Identify which cell holds the provided text, then report its [x, y] central coordinate. 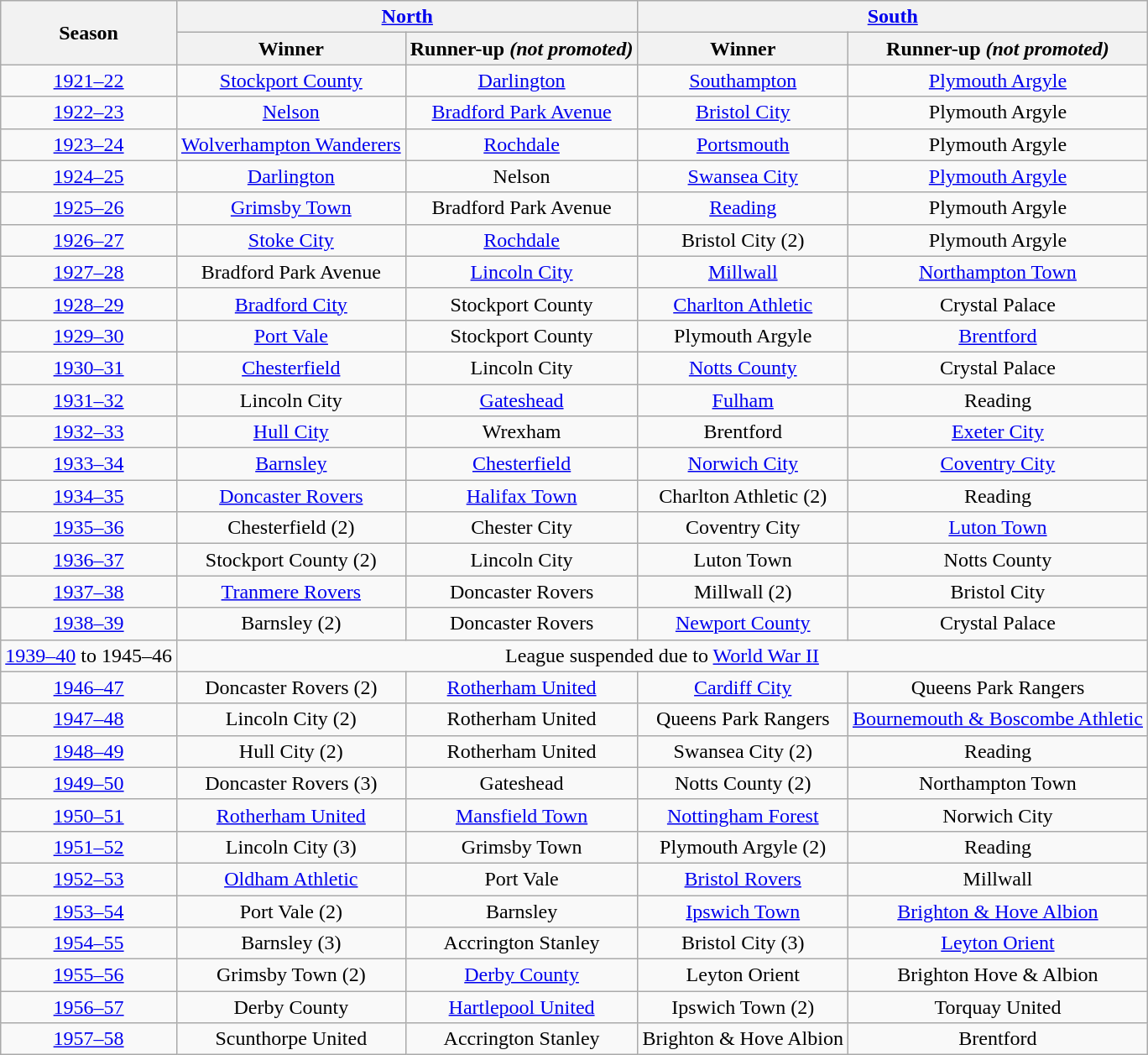
1939–40 to 1945–46 [89, 655]
Halifax Town [522, 496]
Hull City [290, 432]
Stockport County (2) [290, 560]
1950–51 [89, 815]
1938–39 [89, 624]
Nottingham Forest [743, 815]
Bristol City (2) [743, 240]
1935–36 [89, 528]
1933–34 [89, 464]
Millwall (2) [743, 592]
Chesterfield (2) [290, 528]
League suspended due to World War II [661, 655]
Cardiff City [743, 687]
1951–52 [89, 847]
Doncaster Rovers (2) [290, 687]
Exeter City [997, 432]
1929–30 [89, 336]
Portsmouth [743, 144]
Notts County (2) [743, 783]
Torquay United [997, 1007]
Southampton [743, 81]
1937–38 [89, 592]
1931–32 [89, 400]
1946–47 [89, 687]
1953–54 [89, 911]
1922–23 [89, 112]
1948–49 [89, 751]
1949–50 [89, 783]
North [407, 17]
1925–26 [89, 208]
Mansfield Town [522, 815]
Lincoln City (2) [290, 719]
Barnsley (2) [290, 624]
Swansea City [743, 176]
1924–25 [89, 176]
Wrexham [522, 432]
Chester City [522, 528]
1936–37 [89, 560]
Bradford City [290, 304]
Hull City (2) [290, 751]
1957–58 [89, 1039]
Brighton Hove & Albion [997, 975]
Scunthorpe United [290, 1039]
1955–56 [89, 975]
1930–31 [89, 368]
1928–29 [89, 304]
Oldham Athletic [290, 879]
1954–55 [89, 943]
Bristol City (3) [743, 943]
Charlton Athletic (2) [743, 496]
Lincoln City (3) [290, 847]
1947–48 [89, 719]
1956–57 [89, 1007]
1934–35 [89, 496]
Bournemouth & Boscombe Athletic [997, 719]
Hartlepool United [522, 1007]
Plymouth Argyle (2) [743, 847]
Bristol Rovers [743, 879]
Stoke City [290, 240]
Fulham [743, 400]
Season [89, 33]
Ipswich Town (2) [743, 1007]
Grimsby Town (2) [290, 975]
South [893, 17]
Tranmere Rovers [290, 592]
1926–27 [89, 240]
1927–28 [89, 272]
Charlton Athletic [743, 304]
1952–53 [89, 879]
1932–33 [89, 432]
1921–22 [89, 81]
Barnsley (3) [290, 943]
Wolverhampton Wanderers [290, 144]
Newport County [743, 624]
Port Vale (2) [290, 911]
1923–24 [89, 144]
Doncaster Rovers (3) [290, 783]
Swansea City (2) [743, 751]
Ipswich Town [743, 911]
